Identify which cell holds the provided text, then report its [x, y] central coordinate. 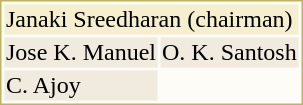
C. Ajoy [80, 85]
O. K. Santosh [229, 53]
Janaki Sreedharan (chairman) [151, 19]
Jose K. Manuel [80, 53]
